From the cell containing the given text, extract its center point as (x, y) coordinate. 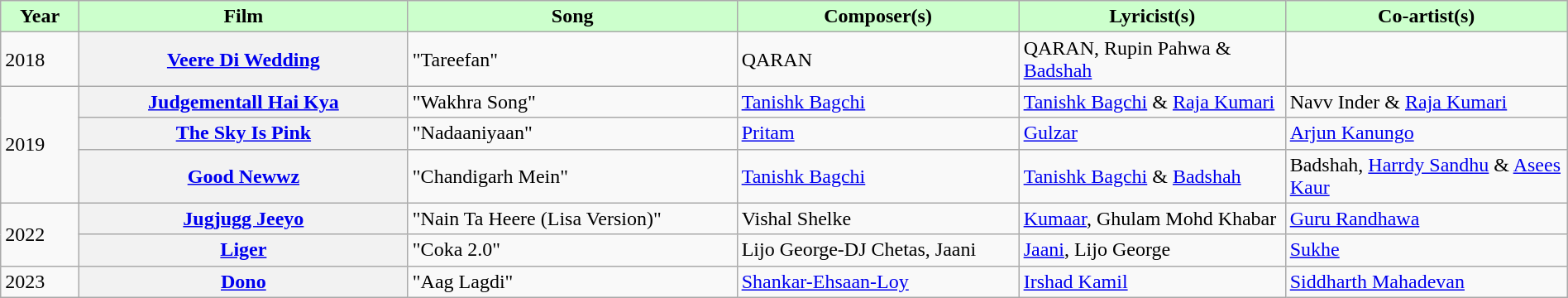
Guru Randhawa (1426, 219)
Year (40, 17)
Siddharth Mahadevan (1426, 281)
Lyricist(s) (1152, 17)
Veere Di Wedding (243, 60)
Vishal Shelke (878, 219)
Navv Inder & Raja Kumari (1426, 102)
Badshah, Harrdy Sandhu & Asees Kaur (1426, 175)
Kumaar, Ghulam Mohd Khabar (1152, 219)
Judgementall Hai Kya (243, 102)
Jugjugg Jeeyo (243, 219)
"Chandigarh Mein" (572, 175)
Irshad Kamil (1152, 281)
2018 (40, 60)
QARAN (878, 60)
Liger (243, 250)
"Wakhra Song" (572, 102)
Shankar-Ehsaan-Loy (878, 281)
QARAN, Rupin Pahwa & Badshah (1152, 60)
"Tareefan" (572, 60)
"Nadaaniyaan" (572, 133)
Arjun Kanungo (1426, 133)
2022 (40, 234)
Jaani, Lijo George (1152, 250)
Composer(s) (878, 17)
Song (572, 17)
Gulzar (1152, 133)
"Aag Lagdi" (572, 281)
Film (243, 17)
2023 (40, 281)
Lijo George-DJ Chetas, Jaani (878, 250)
The Sky Is Pink (243, 133)
Good Newwz (243, 175)
Pritam (878, 133)
Tanishk Bagchi & Raja Kumari (1152, 102)
Dono (243, 281)
Co-artist(s) (1426, 17)
Sukhe (1426, 250)
"Nain Ta Heere (Lisa Version)" (572, 219)
"Coka 2.0" (572, 250)
2019 (40, 144)
Tanishk Bagchi & Badshah (1152, 175)
